Find where the given text appears and provide that cell's center as (X, Y) coordinate. 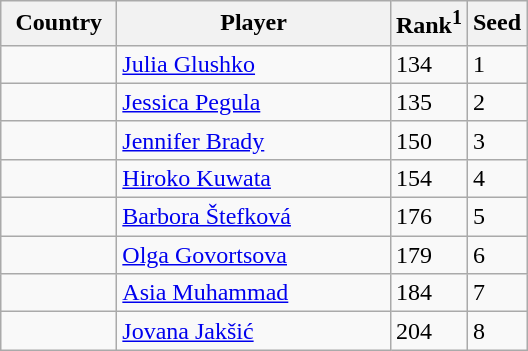
Barbora Štefková (254, 217)
Seed (496, 24)
4 (496, 178)
1 (496, 64)
134 (428, 64)
Jennifer Brady (254, 140)
6 (496, 255)
3 (496, 140)
184 (428, 293)
204 (428, 331)
Julia Glushko (254, 64)
Country (59, 24)
2 (496, 102)
Asia Muhammad (254, 293)
5 (496, 217)
179 (428, 255)
Jessica Pegula (254, 102)
Player (254, 24)
135 (428, 102)
Rank1 (428, 24)
7 (496, 293)
8 (496, 331)
Olga Govortsova (254, 255)
150 (428, 140)
176 (428, 217)
Hiroko Kuwata (254, 178)
Jovana Jakšić (254, 331)
154 (428, 178)
